Extract the [x, y] coordinate from the center of the cell holding the provided text.  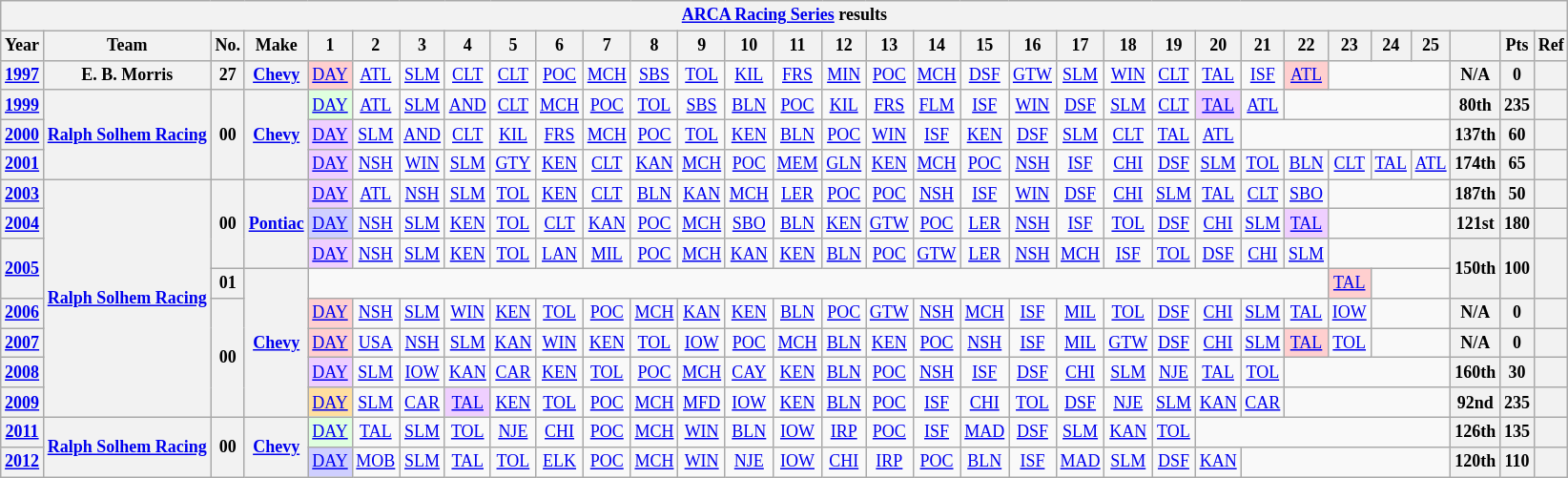
10 [749, 46]
MEM [797, 164]
174th [1475, 164]
120th [1475, 462]
110 [1517, 462]
Make [277, 46]
2012 [23, 462]
13 [890, 46]
60 [1517, 134]
01 [227, 282]
18 [1128, 46]
2009 [23, 403]
3 [423, 46]
50 [1517, 195]
2000 [23, 134]
23 [1349, 46]
Team [127, 46]
2005 [23, 268]
5 [513, 46]
1997 [23, 74]
1 [330, 46]
24 [1391, 46]
180 [1517, 223]
135 [1517, 431]
11 [797, 46]
ELK [560, 462]
14 [937, 46]
MFD [702, 403]
Pontiac [277, 224]
65 [1517, 164]
2004 [23, 223]
6 [560, 46]
19 [1174, 46]
126th [1475, 431]
E. B. Morris [127, 74]
150th [1475, 268]
27 [227, 74]
2007 [23, 343]
100 [1517, 268]
Pts [1517, 46]
GLN [844, 164]
9 [702, 46]
2 [376, 46]
USA [376, 343]
MOB [376, 462]
Ref [1551, 46]
20 [1218, 46]
2003 [23, 195]
GTY [513, 164]
160th [1475, 372]
21 [1263, 46]
1999 [23, 105]
2001 [23, 164]
2006 [23, 313]
22 [1307, 46]
No. [227, 46]
15 [984, 46]
16 [1033, 46]
CAY [749, 372]
12 [844, 46]
121st [1475, 223]
4 [467, 46]
MIN [844, 74]
FLM [937, 105]
17 [1080, 46]
92nd [1475, 403]
187th [1475, 195]
2008 [23, 372]
30 [1517, 372]
2011 [23, 431]
25 [1431, 46]
7 [607, 46]
8 [654, 46]
80th [1475, 105]
137th [1475, 134]
LAN [560, 254]
Year [23, 46]
ARCA Racing Series results [784, 15]
